Return [X, Y] of the center of cell containing provided text 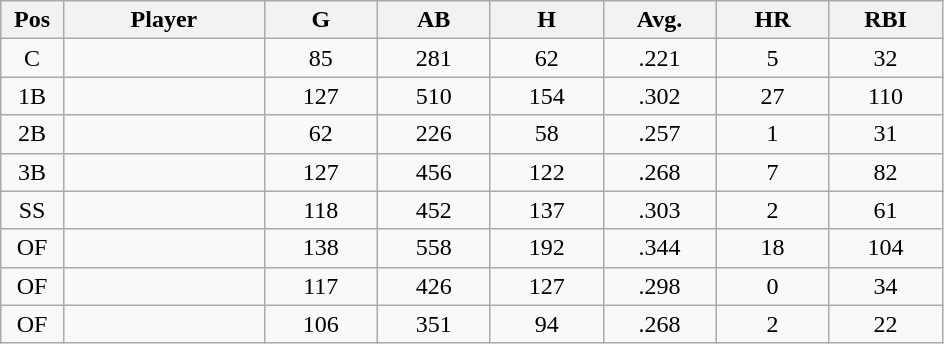
34 [886, 286]
.344 [660, 248]
94 [546, 324]
RBI [886, 20]
31 [886, 134]
82 [886, 172]
Pos [32, 20]
3B [32, 172]
281 [434, 58]
AB [434, 20]
106 [320, 324]
27 [772, 96]
0 [772, 286]
.257 [660, 134]
32 [886, 58]
558 [434, 248]
351 [434, 324]
2B [32, 134]
138 [320, 248]
510 [434, 96]
118 [320, 210]
104 [886, 248]
61 [886, 210]
.298 [660, 286]
122 [546, 172]
18 [772, 248]
Player [164, 20]
456 [434, 172]
.302 [660, 96]
C [32, 58]
1 [772, 134]
154 [546, 96]
1B [32, 96]
G [320, 20]
H [546, 20]
22 [886, 324]
.221 [660, 58]
HR [772, 20]
192 [546, 248]
58 [546, 134]
426 [434, 286]
452 [434, 210]
Avg. [660, 20]
226 [434, 134]
110 [886, 96]
137 [546, 210]
7 [772, 172]
117 [320, 286]
5 [772, 58]
SS [32, 210]
.303 [660, 210]
85 [320, 58]
